Extract the (X, Y) coordinate from the center of the cell holding the provided text.  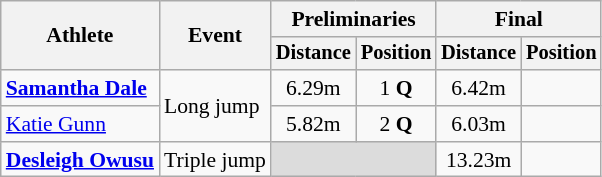
6.29m (314, 88)
Samantha Dale (80, 88)
Event (215, 36)
2 Q (396, 124)
6.03m (478, 124)
Long jump (215, 106)
1 Q (396, 88)
Preliminaries (354, 19)
Final (518, 19)
Athlete (80, 36)
6.42m (478, 88)
Katie Gunn (80, 124)
5.82m (314, 124)
